Return the (x, y) coordinate for the center point of the cell that contains the specified text.  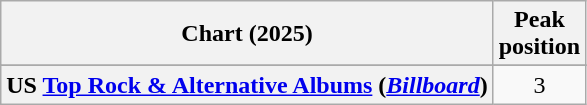
Chart (2025) (247, 34)
US Top Rock & Alternative Albums (Billboard) (247, 85)
Peakposition (539, 34)
3 (539, 85)
